Output the (x, y) coordinate of the center of the cell containing the given text.  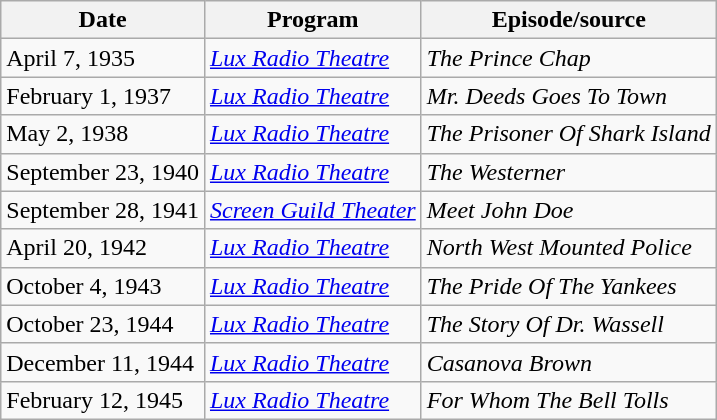
Mr. Deeds Goes To Town (568, 96)
Meet John Doe (568, 210)
September 28, 1941 (103, 210)
February 1, 1937 (103, 96)
May 2, 1938 (103, 134)
The Prisoner Of Shark Island (568, 134)
The Story Of Dr. Wassell (568, 324)
North West Mounted Police (568, 248)
Screen Guild Theater (312, 210)
October 23, 1944 (103, 324)
April 7, 1935 (103, 58)
The Prince Chap (568, 58)
The Westerner (568, 172)
December 11, 1944 (103, 362)
October 4, 1943 (103, 286)
Episode/source (568, 20)
September 23, 1940 (103, 172)
Date (103, 20)
Program (312, 20)
Casanova Brown (568, 362)
April 20, 1942 (103, 248)
The Pride Of The Yankees (568, 286)
For Whom The Bell Tolls (568, 400)
February 12, 1945 (103, 400)
